Capture the cell that displays the provided text and extract its (X, Y) central coordinate. 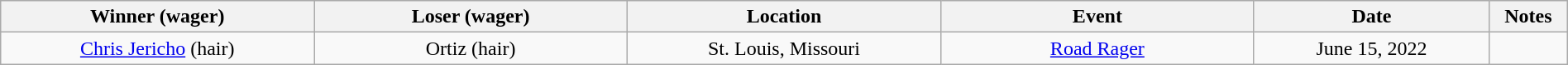
Notes (1528, 17)
Ortiz (hair) (471, 48)
Winner (wager) (157, 17)
Chris Jericho (hair) (157, 48)
Date (1371, 17)
Event (1097, 17)
Road Rager (1097, 48)
St. Louis, Missouri (784, 48)
Location (784, 17)
June 15, 2022 (1371, 48)
Loser (wager) (471, 17)
